For the text-containing cell, return its midpoint in [X, Y] coordinate format. 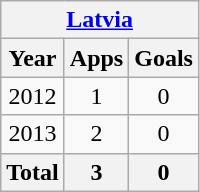
3 [96, 172]
Apps [96, 58]
1 [96, 96]
Goals [164, 58]
Total [33, 172]
Latvia [100, 20]
2012 [33, 96]
Year [33, 58]
2013 [33, 134]
2 [96, 134]
